For the text-containing cell, return its midpoint in [X, Y] coordinate format. 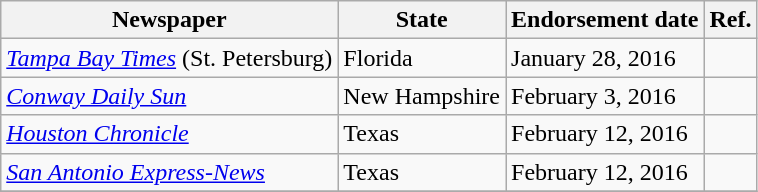
Conway Daily Sun [170, 96]
Houston Chronicle [170, 134]
February 3, 2016 [605, 96]
January 28, 2016 [605, 58]
State [422, 20]
New Hampshire [422, 96]
Endorsement date [605, 20]
Florida [422, 58]
Tampa Bay Times (St. Petersburg) [170, 58]
Ref. [730, 20]
Newspaper [170, 20]
San Antonio Express-News [170, 172]
